Extract the [X, Y] coordinate from the center of the cell holding the provided text.  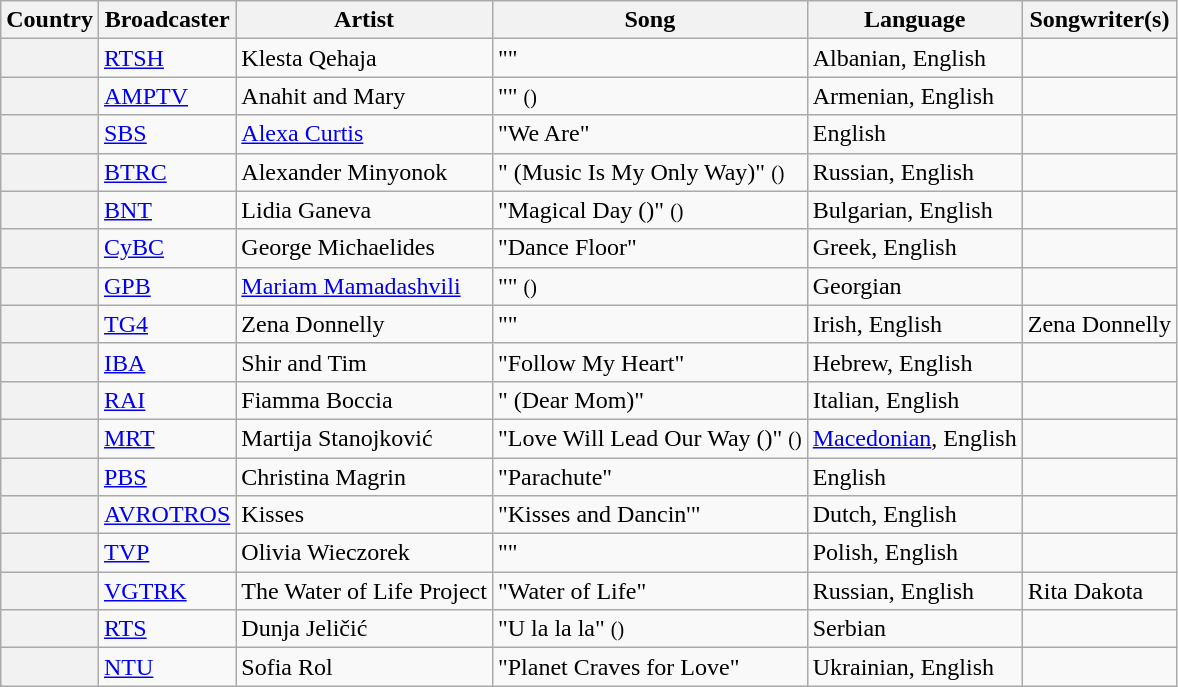
Dutch, English [914, 515]
"Kisses and Dancin'" [650, 515]
Lidia Ganeva [364, 210]
Olivia Wieczorek [364, 553]
CyBC [166, 248]
"Magical Day ()" () [650, 210]
Sofia Rol [364, 667]
Artist [364, 20]
Alexa Curtis [364, 134]
Ukrainian, English [914, 667]
"Water of Life" [650, 591]
Shir and Tim [364, 362]
Anahit and Mary [364, 96]
" (Music Is My Only Way)" () [650, 172]
Italian, English [914, 400]
AVROTROS [166, 515]
Hebrew, English [914, 362]
PBS [166, 477]
TVP [166, 553]
Broadcaster [166, 20]
"Follow My Heart" [650, 362]
Irish, English [914, 324]
VGTRK [166, 591]
The Water of Life Project [364, 591]
BNT [166, 210]
BTRC [166, 172]
Martija Stanojković [364, 438]
Mariam Mamadashvili [364, 286]
Christina Magrin [364, 477]
Armenian, English [914, 96]
"Planet Craves for Love" [650, 667]
Albanian, English [914, 58]
"U la la la" () [650, 629]
SBS [166, 134]
"Dance Floor" [650, 248]
Dunja Jeličić [364, 629]
Alexander Minyonok [364, 172]
" (Dear Mom)" [650, 400]
Klesta Qehaja [364, 58]
MRT [166, 438]
Country [50, 20]
Greek, English [914, 248]
Songwriter(s) [1099, 20]
Polish, English [914, 553]
"We Are" [650, 134]
Rita Dakota [1099, 591]
TG4 [166, 324]
RTSH [166, 58]
RTS [166, 629]
Macedonian, English [914, 438]
Fiamma Boccia [364, 400]
"Parachute" [650, 477]
George Michaelides [364, 248]
IBA [166, 362]
Song [650, 20]
Serbian [914, 629]
Kisses [364, 515]
Bulgarian, English [914, 210]
RAI [166, 400]
"Love Will Lead Our Way ()" () [650, 438]
AMPTV [166, 96]
Georgian [914, 286]
Language [914, 20]
GPB [166, 286]
NTU [166, 667]
